Capture the cell that displays the provided text and extract its (X, Y) central coordinate. 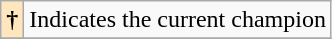
† (12, 20)
Indicates the current champion (178, 20)
